Determine the [x, y] coordinate at the center of the cell enclosing the given text.  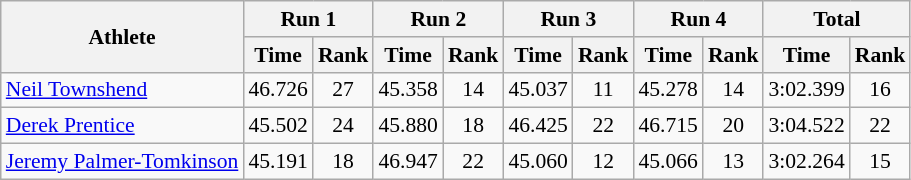
Neil Townshend [122, 90]
46.715 [668, 126]
20 [734, 126]
45.358 [408, 90]
45.278 [668, 90]
45.066 [668, 162]
27 [344, 90]
Run 1 [308, 19]
Run 4 [698, 19]
46.425 [538, 126]
Run 2 [438, 19]
24 [344, 126]
Derek Prentice [122, 126]
3:04.522 [806, 126]
15 [880, 162]
45.880 [408, 126]
13 [734, 162]
45.502 [278, 126]
3:02.399 [806, 90]
16 [880, 90]
Jeremy Palmer-Tomkinson [122, 162]
46.726 [278, 90]
11 [604, 90]
45.191 [278, 162]
45.060 [538, 162]
3:02.264 [806, 162]
12 [604, 162]
Athlete [122, 36]
Run 3 [568, 19]
46.947 [408, 162]
Total [836, 19]
45.037 [538, 90]
